Output the [x, y] coordinate of the center of the cell containing the given text.  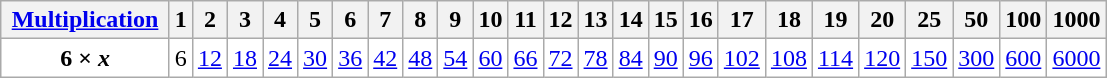
10 [490, 20]
42 [386, 58]
72 [560, 58]
5 [316, 20]
2 [210, 20]
16 [700, 20]
120 [882, 58]
15 [666, 20]
84 [630, 58]
66 [526, 58]
1 [180, 20]
1000 [1076, 20]
8 [420, 20]
Multiplication [86, 20]
11 [526, 20]
96 [700, 58]
19 [835, 20]
100 [1024, 20]
9 [456, 20]
6000 [1076, 58]
30 [316, 58]
150 [930, 58]
60 [490, 58]
108 [788, 58]
4 [280, 20]
20 [882, 20]
7 [386, 20]
17 [742, 20]
300 [976, 58]
90 [666, 58]
114 [835, 58]
24 [280, 58]
3 [244, 20]
6 × x [86, 58]
102 [742, 58]
14 [630, 20]
78 [596, 58]
25 [930, 20]
54 [456, 58]
48 [420, 58]
36 [350, 58]
50 [976, 20]
600 [1024, 58]
13 [596, 20]
